Scan for the cell matching the given text and deliver its [x, y] coordinate at center. 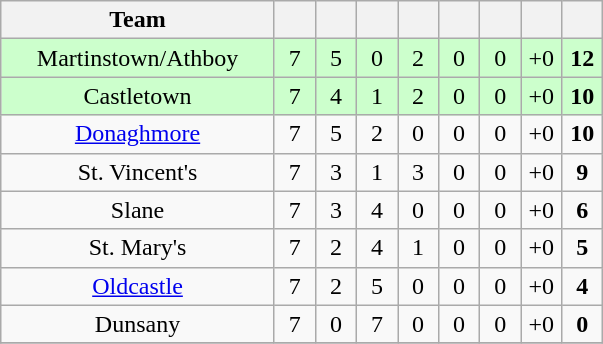
9 [582, 172]
Donaghmore [138, 134]
Slane [138, 210]
St. Mary's [138, 248]
Castletown [138, 96]
Martinstown/Athboy [138, 58]
12 [582, 58]
St. Vincent's [138, 172]
Oldcastle [138, 286]
6 [582, 210]
Dunsany [138, 324]
Team [138, 20]
